Identify which cell holds the provided text, then report its [x, y] central coordinate. 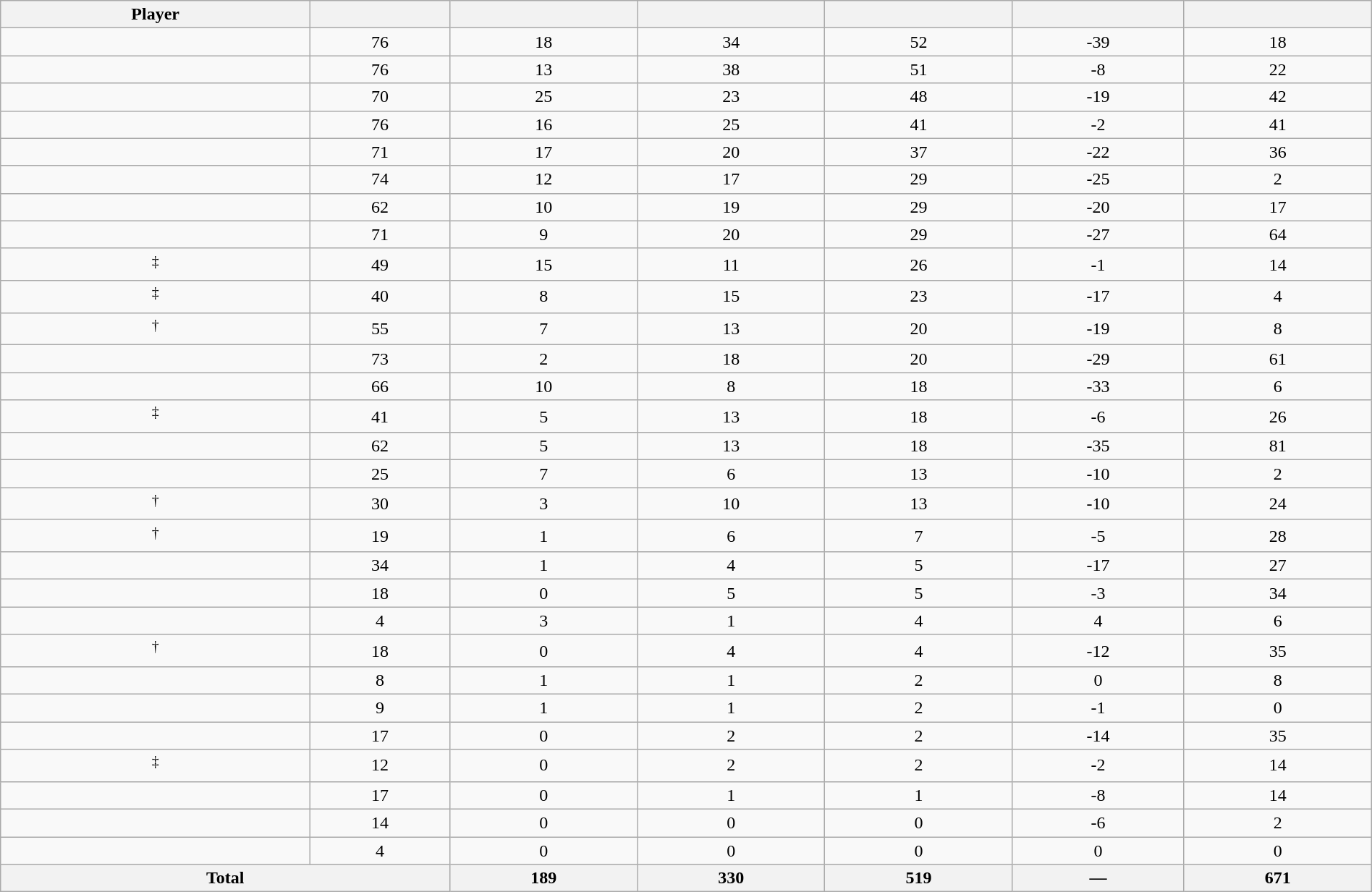
48 [919, 97]
-12 [1098, 651]
70 [381, 97]
Total [226, 878]
73 [381, 359]
519 [919, 878]
40 [381, 297]
-3 [1098, 593]
28 [1278, 535]
36 [1278, 152]
64 [1278, 234]
-27 [1098, 234]
-14 [1098, 736]
-5 [1098, 535]
24 [1278, 504]
-29 [1098, 359]
330 [731, 878]
22 [1278, 69]
42 [1278, 97]
— [1098, 878]
55 [381, 328]
11 [731, 265]
51 [919, 69]
66 [381, 386]
671 [1278, 878]
49 [381, 265]
-33 [1098, 386]
52 [919, 42]
61 [1278, 359]
189 [544, 878]
Player [156, 14]
38 [731, 69]
-20 [1098, 207]
37 [919, 152]
-35 [1098, 446]
16 [544, 124]
30 [381, 504]
-39 [1098, 42]
27 [1278, 566]
81 [1278, 446]
-25 [1098, 179]
-22 [1098, 152]
74 [381, 179]
